Provide the [X, Y] coordinate of the cell's center where the given text is located.  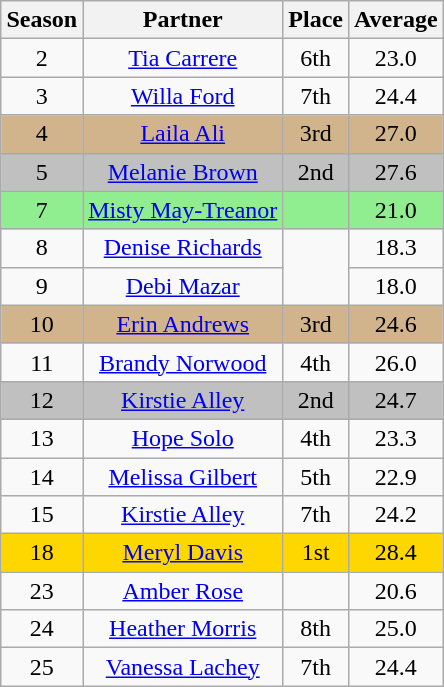
26.0 [396, 362]
27.6 [396, 172]
15 [42, 515]
5th [316, 477]
Melanie Brown [183, 172]
Brandy Norwood [183, 362]
23 [42, 591]
18.3 [396, 248]
Season [42, 20]
8th [316, 629]
Willa Ford [183, 96]
5 [42, 172]
Meryl Davis [183, 553]
24 [42, 629]
10 [42, 324]
18 [42, 553]
6th [316, 58]
3 [42, 96]
Vanessa Lachey [183, 667]
Average [396, 20]
Misty May-Treanor [183, 210]
27.0 [396, 134]
Erin Andrews [183, 324]
24.7 [396, 400]
Amber Rose [183, 591]
Place [316, 20]
11 [42, 362]
9 [42, 286]
13 [42, 438]
22.9 [396, 477]
Debi Mazar [183, 286]
8 [42, 248]
Laila Ali [183, 134]
25 [42, 667]
24.2 [396, 515]
Partner [183, 20]
23.3 [396, 438]
Melissa Gilbert [183, 477]
25.0 [396, 629]
20.6 [396, 591]
12 [42, 400]
4 [42, 134]
14 [42, 477]
7 [42, 210]
1st [316, 553]
23.0 [396, 58]
Hope Solo [183, 438]
Tia Carrere [183, 58]
Heather Morris [183, 629]
2 [42, 58]
Denise Richards [183, 248]
21.0 [396, 210]
28.4 [396, 553]
18.0 [396, 286]
24.6 [396, 324]
